Return (X, Y) of the center of cell containing provided text 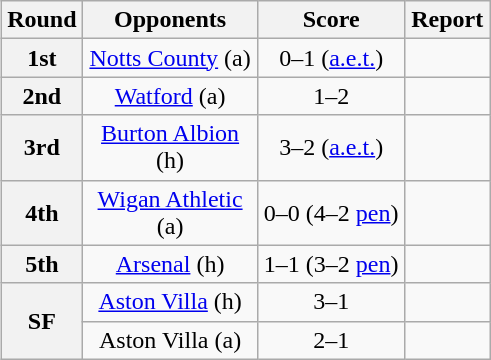
Burton Albion (h) (170, 148)
Round (42, 20)
0–1 (a.e.t.) (331, 58)
Opponents (170, 20)
3–2 (a.e.t.) (331, 148)
Aston Villa (a) (170, 340)
Score (331, 20)
4th (42, 212)
0–0 (4–2 pen) (331, 212)
SF (42, 321)
3rd (42, 148)
3–1 (331, 302)
1–2 (331, 96)
Watford (a) (170, 96)
5th (42, 264)
Wigan Athletic (a) (170, 212)
Arsenal (h) (170, 264)
2nd (42, 96)
2–1 (331, 340)
Aston Villa (h) (170, 302)
Notts County (a) (170, 58)
1st (42, 58)
Report (447, 20)
1–1 (3–2 pen) (331, 264)
